Return (X, Y) of the center of cell containing provided text 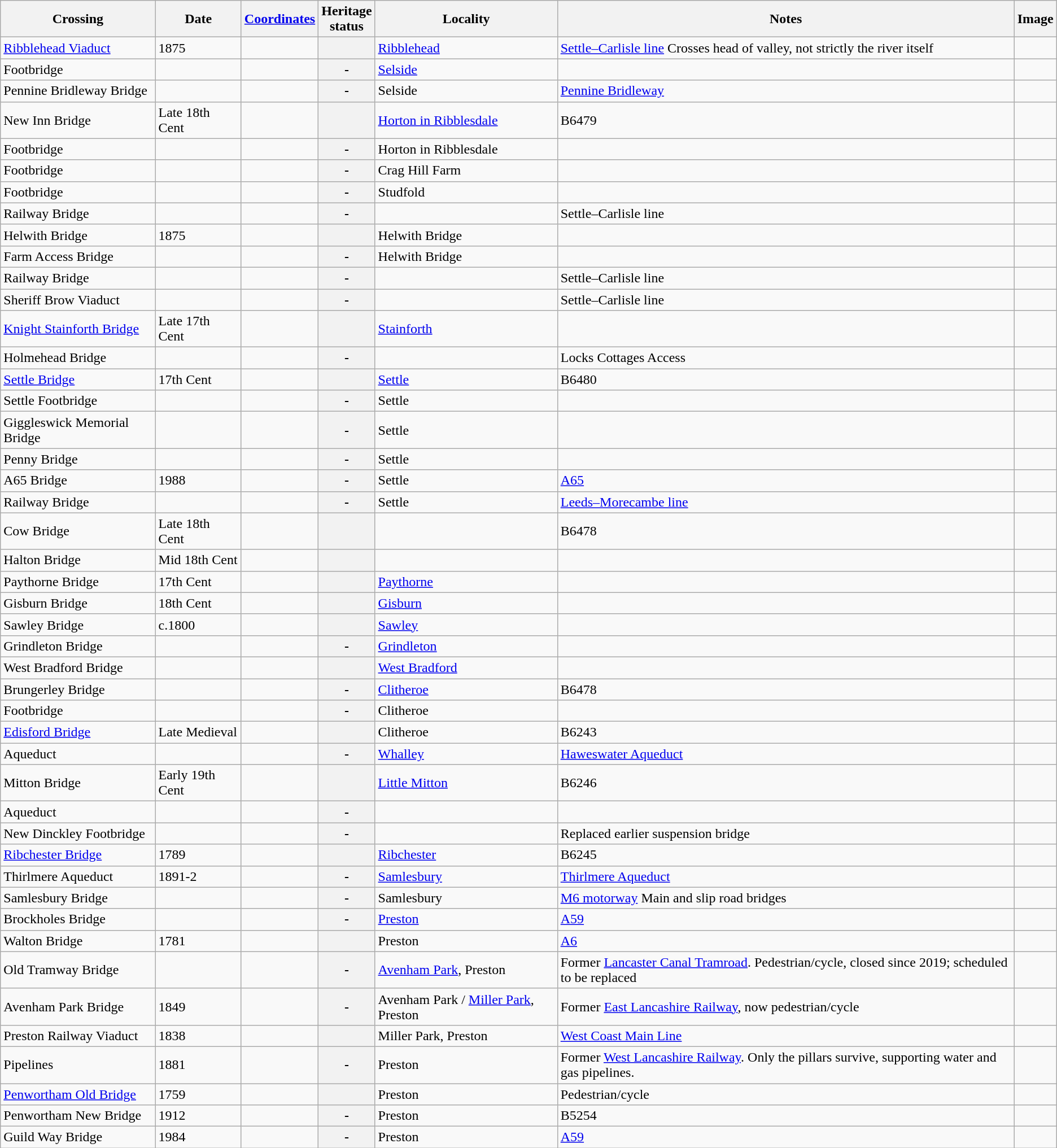
Late 17th Cent (198, 329)
Holmehead Bridge (78, 358)
Giggleswick Memorial Bridge (78, 430)
Ribchester (466, 855)
Replaced earlier suspension bridge (786, 833)
Avenham Park / Miller Park, Preston (466, 1006)
Studfold (466, 192)
Paythorne Bridge (78, 582)
Penwortham New Bridge (78, 1116)
Gisburn (466, 603)
B6479 (786, 120)
1849 (198, 1006)
Cow Bridge (78, 531)
A65 Bridge (78, 481)
Former Lancaster Canal Tramroad. Pedestrian/cycle, closed since 2019; scheduled to be replaced (786, 970)
Avenham Park, Preston (466, 970)
Heritagestatus (347, 19)
Ribchester Bridge (78, 855)
Penny Bridge (78, 459)
Pedestrian/cycle (786, 1094)
Whalley (466, 754)
Penwortham Old Bridge (78, 1094)
1838 (198, 1036)
Brockholes Bridge (78, 919)
Miller Park, Preston (466, 1036)
Halton Bridge (78, 560)
Knight Stainforth Bridge (78, 329)
A65 (786, 481)
Guild Way Bridge (78, 1137)
Grindleton Bridge (78, 646)
Crag Hill Farm (466, 171)
1984 (198, 1137)
B6245 (786, 855)
c.1800 (198, 625)
Sawley Bridge (78, 625)
Ribblehead Viaduct (78, 48)
Locks Cottages Access (786, 358)
West Bradford Bridge (78, 667)
Late Medieval (198, 732)
Walton Bridge (78, 941)
Leeds–Morecambe line (786, 502)
West Coast Main Line (786, 1036)
1881 (198, 1065)
1781 (198, 941)
A6 (786, 941)
Former East Lancashire Railway, now pedestrian/cycle (786, 1006)
Mid 18th Cent (198, 560)
Early 19th Cent (198, 783)
New Dinckley Footbridge (78, 833)
West Bradford (466, 667)
B6243 (786, 732)
Brungerley Bridge (78, 689)
Stainforth (466, 329)
Paythorne (466, 582)
B6480 (786, 379)
Little Mitton (466, 783)
Date (198, 19)
Samlesbury Bridge (78, 898)
Farm Access Bridge (78, 256)
Image (1036, 19)
1988 (198, 481)
M6 motorway Main and slip road bridges (786, 898)
Sawley (466, 625)
Avenham Park Bridge (78, 1006)
Preston Railway Viaduct (78, 1036)
Edisford Bridge (78, 732)
Pennine Bridleway (786, 91)
Sheriff Brow Viaduct (78, 300)
Crossing (78, 19)
Locality (466, 19)
B6246 (786, 783)
Pipelines (78, 1065)
B5254 (786, 1116)
1789 (198, 855)
Ribblehead (466, 48)
1912 (198, 1116)
Former West Lancashire Railway. Only the pillars survive, supporting water and gas pipelines. (786, 1065)
Old Tramway Bridge (78, 970)
Haweswater Aqueduct (786, 754)
Gisburn Bridge (78, 603)
New Inn Bridge (78, 120)
Settle Bridge (78, 379)
18th Cent (198, 603)
Pennine Bridleway Bridge (78, 91)
1891-2 (198, 876)
Grindleton (466, 646)
Settle Footbridge (78, 401)
Coordinates (279, 19)
1759 (198, 1094)
Notes (786, 19)
Mitton Bridge (78, 783)
Settle–Carlisle line Crosses head of valley, not strictly the river itself (786, 48)
